Search for the cell housing the specified text and yield its [x, y] center coordinate. 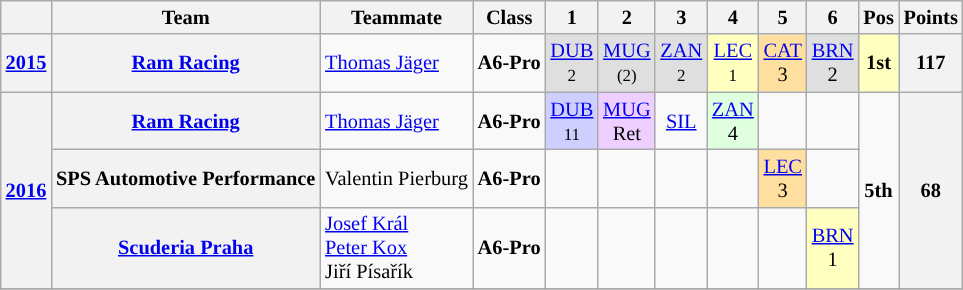
CAT3 [783, 63]
LEC3 [783, 178]
Team [186, 17]
Points [931, 17]
SPS Automotive Performance [186, 178]
Class [510, 17]
Valentin Pierburg [396, 178]
5 [783, 17]
6 [833, 17]
BRN1 [833, 248]
SIL [681, 121]
DUB2 [572, 63]
2 [626, 17]
4 [733, 17]
DUB11 [572, 121]
ZAN2 [681, 63]
Josef Král Peter KoxJiří Písařík [396, 248]
ZAN4 [733, 121]
1 [572, 17]
2015 [26, 63]
MUG(2) [626, 63]
117 [931, 63]
MUGRet [626, 121]
BRN2 [833, 63]
Teammate [396, 17]
3 [681, 17]
5th [878, 190]
LEC1 [733, 63]
2016 [26, 190]
1st [878, 63]
68 [931, 190]
Scuderia Praha [186, 248]
Pos [878, 17]
